Scan for the cell matching the given text and deliver its [X, Y] coordinate at center. 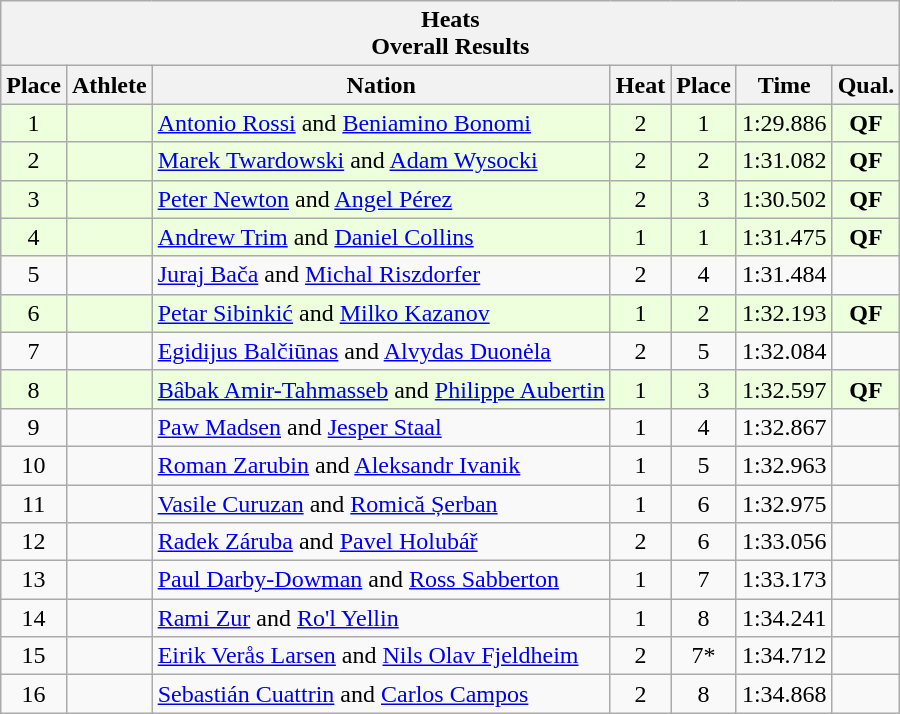
12 [34, 542]
Juraj Bača and Michal Riszdorfer [381, 275]
1:31.082 [784, 161]
15 [34, 656]
Vasile Curuzan and Romică Șerban [381, 503]
1:32.084 [784, 351]
1:32.193 [784, 313]
Time [784, 85]
7* [704, 656]
1:32.867 [784, 427]
1:33.056 [784, 542]
Sebastián Cuattrin and Carlos Campos [381, 694]
Nation [381, 85]
1:30.502 [784, 199]
1:34.712 [784, 656]
13 [34, 580]
Qual. [866, 85]
1:32.963 [784, 465]
Andrew Trim and Daniel Collins [381, 237]
1:32.975 [784, 503]
16 [34, 694]
Radek Záruba and Pavel Holubář [381, 542]
9 [34, 427]
10 [34, 465]
14 [34, 618]
1:31.484 [784, 275]
Bâbak Amir-Tahmasseb and Philippe Aubertin [381, 389]
1:33.173 [784, 580]
Eirik Verås Larsen and Nils Olav Fjeldheim [381, 656]
Peter Newton and Angel Pérez [381, 199]
Antonio Rossi and Beniamino Bonomi [381, 123]
Egidijus Balčiūnas and Alvydas Duonėla [381, 351]
Heat [640, 85]
Paw Madsen and Jesper Staal [381, 427]
Heats Overall Results [450, 34]
Paul Darby-Dowman and Ross Sabberton [381, 580]
Rami Zur and Ro'l Yellin [381, 618]
1:31.475 [784, 237]
1:32.597 [784, 389]
Petar Sibinkić and Milko Kazanov [381, 313]
11 [34, 503]
1:34.868 [784, 694]
Marek Twardowski and Adam Wysocki [381, 161]
Roman Zarubin and Aleksandr Ivanik [381, 465]
1:29.886 [784, 123]
1:34.241 [784, 618]
Athlete [109, 85]
